Pinpoint the cell where the given text exists, returning its [X, Y] midpoint coordinate. 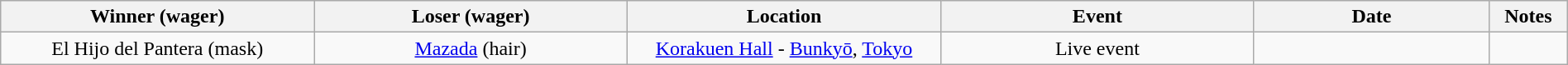
El Hijo del Pantera (mask) [157, 48]
Winner (wager) [157, 17]
Korakuen Hall - Bunkyō, Tokyo [784, 48]
Live event [1097, 48]
Event [1097, 17]
Loser (wager) [471, 17]
Mazada (hair) [471, 48]
Date [1371, 17]
Location [784, 17]
Notes [1528, 17]
